Search for the cell housing the specified text and yield its [x, y] center coordinate. 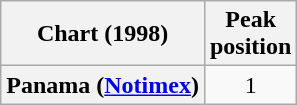
Peak position [250, 34]
1 [250, 85]
Panama (Notimex) [103, 85]
Chart (1998) [103, 34]
